Output the (x, y) coordinate of the center of the cell containing the given text.  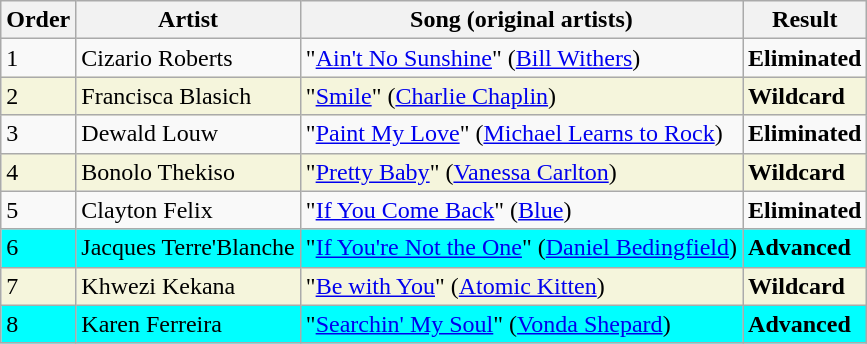
Jacques Terre'Blanche (188, 248)
Francisca Blasich (188, 96)
Artist (188, 20)
2 (38, 96)
6 (38, 248)
"Be with You" (Atomic Kitten) (521, 286)
"Ain't No Sunshine" (Bill Withers) (521, 58)
Karen Ferreira (188, 324)
Bonolo Thekiso (188, 172)
1 (38, 58)
Order (38, 20)
"Pretty Baby" (Vanessa Carlton) (521, 172)
Khwezi Kekana (188, 286)
Clayton Felix (188, 210)
Result (805, 20)
Cizario Roberts (188, 58)
"If You Come Back" (Blue) (521, 210)
"Smile" (Charlie Chaplin) (521, 96)
3 (38, 134)
"Searchin' My Soul" (Vonda Shepard) (521, 324)
"Paint My Love" (Michael Learns to Rock) (521, 134)
5 (38, 210)
4 (38, 172)
Song (original artists) (521, 20)
Dewald Louw (188, 134)
7 (38, 286)
"If You're Not the One" (Daniel Bedingfield) (521, 248)
8 (38, 324)
